Find where the given text appears and provide that cell's center as [X, Y] coordinate. 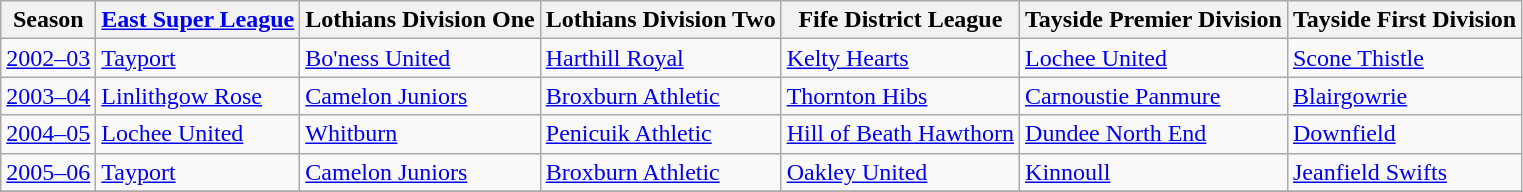
Tayside Premier Division [1154, 20]
2005–06 [48, 172]
Fife District League [900, 20]
2002–03 [48, 58]
Whitburn [420, 134]
Scone Thistle [1404, 58]
Bo'ness United [420, 58]
Harthill Royal [660, 58]
Linlithgow Rose [198, 96]
East Super League [198, 20]
Season [48, 20]
2004–05 [48, 134]
Kelty Hearts [900, 58]
Lothians Division One [420, 20]
Jeanfield Swifts [1404, 172]
2003–04 [48, 96]
Blairgowrie [1404, 96]
Dundee North End [1154, 134]
Penicuik Athletic [660, 134]
Tayside First Division [1404, 20]
Kinnoull [1154, 172]
Lothians Division Two [660, 20]
Hill of Beath Hawthorn [900, 134]
Carnoustie Panmure [1154, 96]
Oakley United [900, 172]
Downfield [1404, 134]
Thornton Hibs [900, 96]
